Return the (x, y) coordinate for the center point of the cell that contains the specified text.  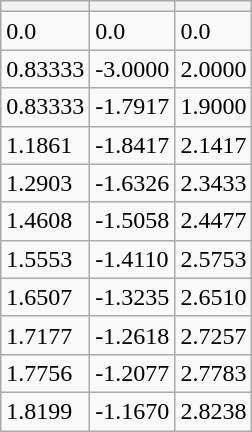
1.2903 (46, 183)
-1.2618 (132, 335)
-1.6326 (132, 183)
2.6510 (214, 297)
-1.2077 (132, 373)
-1.4110 (132, 259)
2.7257 (214, 335)
2.3433 (214, 183)
2.5753 (214, 259)
1.4608 (46, 221)
1.9000 (214, 107)
-1.1670 (132, 411)
1.8199 (46, 411)
1.6507 (46, 297)
2.8238 (214, 411)
2.7783 (214, 373)
-1.8417 (132, 145)
1.5553 (46, 259)
2.1417 (214, 145)
2.4477 (214, 221)
-1.7917 (132, 107)
-1.3235 (132, 297)
-1.5058 (132, 221)
1.7177 (46, 335)
2.0000 (214, 69)
-3.0000 (132, 69)
1.7756 (46, 373)
1.1861 (46, 145)
